Find where the given text appears and provide that cell's center as [x, y] coordinate. 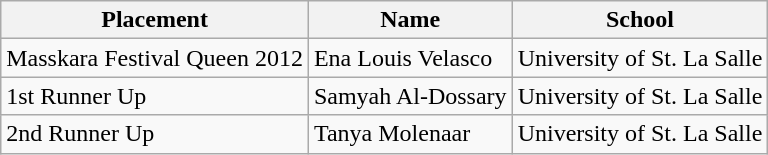
Samyah Al-Dossary [410, 96]
School [640, 20]
Tanya Molenaar [410, 134]
1st Runner Up [155, 96]
Name [410, 20]
2nd Runner Up [155, 134]
Ena Louis Velasco [410, 58]
Placement [155, 20]
Masskara Festival Queen 2012 [155, 58]
